Search for the cell housing the specified text and yield its [x, y] center coordinate. 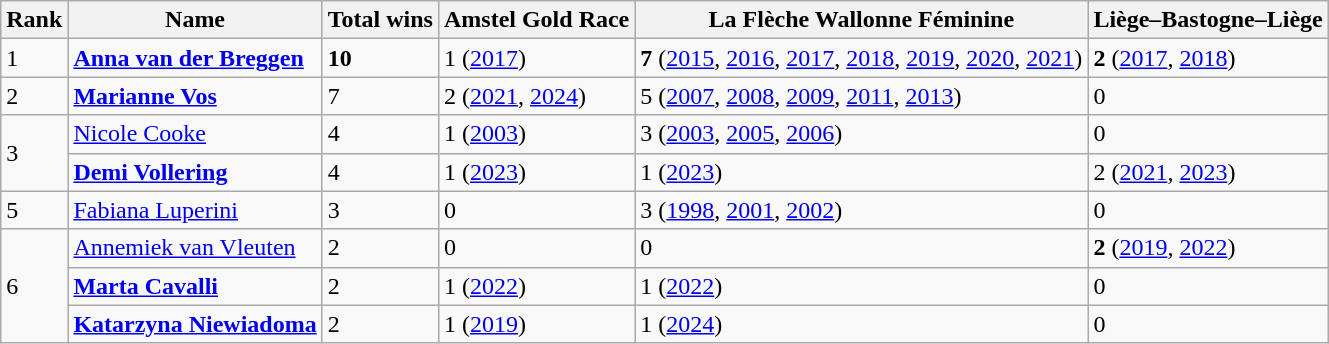
2 (2021, 2024) [536, 96]
1 (2017) [536, 58]
1 (2024) [862, 324]
La Flèche Wallonne Féminine [862, 20]
Annemiek van Vleuten [195, 248]
7 [380, 96]
2 (2017, 2018) [1208, 58]
Nicole Cooke [195, 134]
Marta Cavalli [195, 286]
Marianne Vos [195, 96]
1 [34, 58]
Liège–Bastogne–Liège [1208, 20]
Demi Vollering [195, 172]
Amstel Gold Race [536, 20]
2 (2019, 2022) [1208, 248]
Total wins [380, 20]
1 (2003) [536, 134]
5 [34, 210]
Rank [34, 20]
6 [34, 286]
Anna van der Breggen [195, 58]
Katarzyna Niewiadoma [195, 324]
2 (2021, 2023) [1208, 172]
3 (1998, 2001, 2002) [862, 210]
7 (2015, 2016, 2017, 2018, 2019, 2020, 2021) [862, 58]
10 [380, 58]
3 (2003, 2005, 2006) [862, 134]
5 (2007, 2008, 2009, 2011, 2013) [862, 96]
1 (2019) [536, 324]
Fabiana Luperini [195, 210]
Name [195, 20]
